For the text-containing cell, return its midpoint in (X, Y) coordinate format. 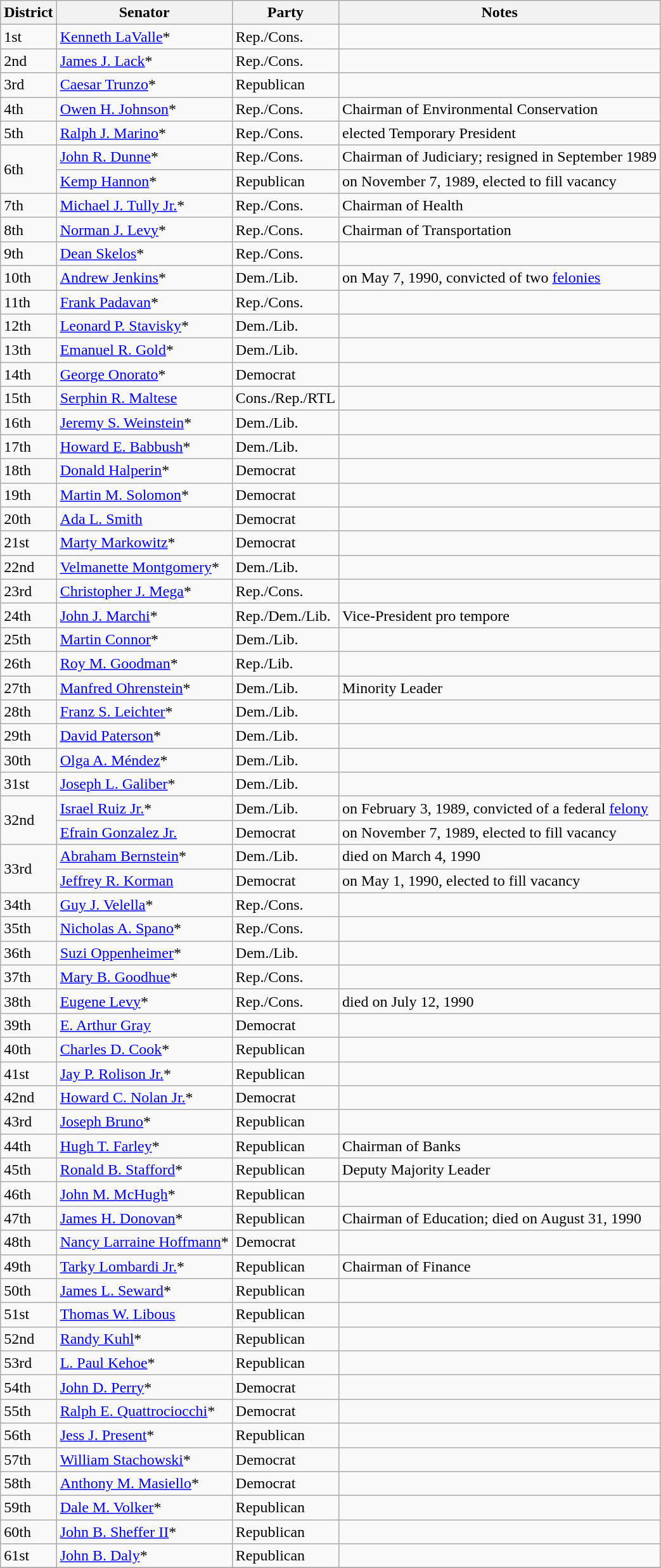
34th (29, 905)
Chairman of Banks (499, 1146)
Chairman of Environmental Conservation (499, 109)
John J. Marchi* (144, 615)
Chairman of Transportation (499, 229)
42nd (29, 1098)
37th (29, 977)
Joseph Bruno* (144, 1122)
on February 3, 1989, convicted of a federal felony (499, 808)
Thomas W. Libous (144, 1315)
Hugh T. Farley* (144, 1146)
on May 7, 1990, convicted of two felonies (499, 277)
31st (29, 784)
Christopher J. Mega* (144, 591)
30th (29, 760)
59th (29, 1508)
Kenneth LaValle* (144, 37)
Manfred Ohrenstein* (144, 687)
Anthony M. Masiello* (144, 1484)
Jeffrey R. Korman (144, 881)
19th (29, 495)
Roy M. Goodman* (144, 663)
Chairman of Education; died on August 31, 1990 (499, 1218)
Andrew Jenkins* (144, 277)
Eugene Levy* (144, 1001)
13th (29, 350)
41st (29, 1074)
Leonard P. Stavisky* (144, 326)
29th (29, 736)
43rd (29, 1122)
40th (29, 1049)
45th (29, 1170)
26th (29, 663)
21st (29, 543)
55th (29, 1411)
Randy Kuhl* (144, 1339)
Caesar Trunzo* (144, 85)
Michael J. Tully Jr.* (144, 205)
Chairman of Health (499, 205)
Howard E. Babbush* (144, 447)
54th (29, 1387)
Ada L. Smith (144, 519)
50th (29, 1291)
Kemp Hannon* (144, 181)
28th (29, 712)
Frank Padavan* (144, 302)
Olga A. Méndez* (144, 760)
Rep./Lib. (285, 663)
District (29, 13)
Charles D. Cook* (144, 1049)
10th (29, 277)
Jeremy S. Weinstein* (144, 423)
36th (29, 953)
9th (29, 253)
23rd (29, 591)
William Stachowski* (144, 1459)
died on March 4, 1990 (499, 857)
52nd (29, 1339)
Senator (144, 13)
2nd (29, 61)
49th (29, 1266)
Guy J. Velella* (144, 905)
Notes (499, 13)
Chairman of Judiciary; resigned in September 1989 (499, 157)
18th (29, 471)
John D. Perry* (144, 1387)
Nicholas A. Spano* (144, 929)
Ralph E. Quattrociocchi* (144, 1411)
John M. McHugh* (144, 1194)
David Paterson* (144, 736)
27th (29, 687)
53rd (29, 1363)
58th (29, 1484)
22nd (29, 567)
Efrain Gonzalez Jr. (144, 832)
Nancy Larraine Hoffmann* (144, 1242)
24th (29, 615)
7th (29, 205)
61st (29, 1556)
Suzi Oppenheimer* (144, 953)
Israel Ruiz Jr.* (144, 808)
6th (29, 169)
Deputy Majority Leader (499, 1170)
25th (29, 639)
57th (29, 1459)
Franz S. Leichter* (144, 712)
Owen H. Johnson* (144, 109)
8th (29, 229)
Dean Skelos* (144, 253)
John B. Sheffer II* (144, 1532)
3rd (29, 85)
47th (29, 1218)
Howard C. Nolan Jr.* (144, 1098)
Ronald B. Stafford* (144, 1170)
15th (29, 398)
John B. Daly* (144, 1556)
20th (29, 519)
Serphin R. Maltese (144, 398)
48th (29, 1242)
35th (29, 929)
Chairman of Finance (499, 1266)
Martin Connor* (144, 639)
44th (29, 1146)
James L. Seward* (144, 1291)
Jess J. Present* (144, 1435)
12th (29, 326)
11th (29, 302)
Velmanette Montgomery* (144, 567)
60th (29, 1532)
Abraham Bernstein* (144, 857)
L. Paul Kehoe* (144, 1363)
Vice-President pro tempore (499, 615)
51st (29, 1315)
5th (29, 133)
E. Arthur Gray (144, 1025)
Norman J. Levy* (144, 229)
Marty Markowitz* (144, 543)
Donald Halperin* (144, 471)
Party (285, 13)
14th (29, 374)
Ralph J. Marino* (144, 133)
died on July 12, 1990 (499, 1001)
39th (29, 1025)
James H. Donovan* (144, 1218)
Minority Leader (499, 687)
Joseph L. Galiber* (144, 784)
46th (29, 1194)
James J. Lack* (144, 61)
Rep./Dem./Lib. (285, 615)
17th (29, 447)
56th (29, 1435)
38th (29, 1001)
Mary B. Goodhue* (144, 977)
John R. Dunne* (144, 157)
Dale M. Volker* (144, 1508)
16th (29, 423)
Martin M. Solomon* (144, 495)
on May 1, 1990, elected to fill vacancy (499, 881)
George Onorato* (144, 374)
Cons./Rep./RTL (285, 398)
4th (29, 109)
32nd (29, 820)
Tarky Lombardi Jr.* (144, 1266)
Jay P. Rolison Jr.* (144, 1074)
33rd (29, 869)
1st (29, 37)
elected Temporary President (499, 133)
Emanuel R. Gold* (144, 350)
